Locate the cell with the specified text and output its [x, y] center coordinate. 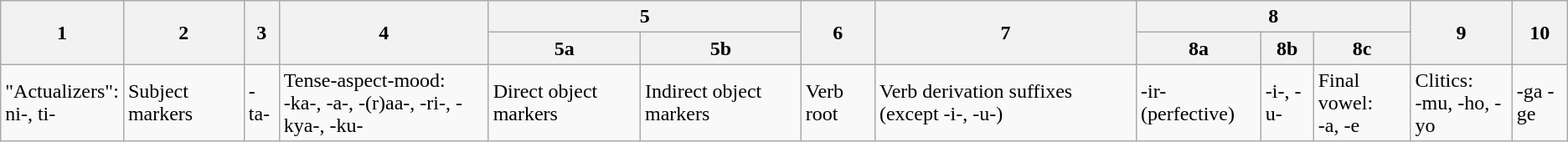
1 [62, 33]
6 [838, 33]
5a [565, 48]
-ga -ge [1540, 103]
Verb root [838, 103]
Tense-aspect-mood:-ka-, -a-, -(r)aa-, -ri-, -kya-, -ku- [384, 103]
5 [645, 17]
2 [183, 33]
Clitics:-mu, -ho, -yo [1461, 103]
-i-, -u- [1287, 103]
8c [1362, 48]
Subject markers [183, 103]
8a [1199, 48]
Verb derivation suffixes (except -i-, -u-) [1005, 103]
8b [1287, 48]
7 [1005, 33]
5b [720, 48]
-ta- [261, 103]
Final vowel:-a, -e [1362, 103]
4 [384, 33]
3 [261, 33]
Indirect object markers [720, 103]
Direct object markers [565, 103]
-ir- (perfective) [1199, 103]
10 [1540, 33]
9 [1461, 33]
"Actualizers":ni-, ti- [62, 103]
8 [1273, 17]
